Detect which cell encompasses the target text, then output its [x, y] center coordinate. 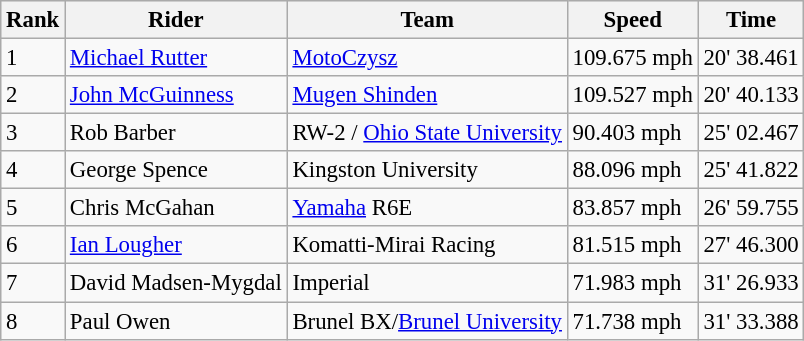
John McGuinness [176, 95]
Speed [632, 20]
6 [33, 245]
1 [33, 58]
2 [33, 95]
Rob Barber [176, 133]
Mugen Shinden [427, 95]
David Madsen-Mygdal [176, 283]
Rider [176, 20]
Kingston University [427, 170]
31' 26.933 [751, 283]
7 [33, 283]
90.403 mph [632, 133]
MotoCzysz [427, 58]
20' 38.461 [751, 58]
4 [33, 170]
Paul Owen [176, 321]
31' 33.388 [751, 321]
109.675 mph [632, 58]
Time [751, 20]
88.096 mph [632, 170]
Yamaha R6E [427, 208]
27' 46.300 [751, 245]
RW-2 / Ohio State University [427, 133]
Chris McGahan [176, 208]
Imperial [427, 283]
Ian Lougher [176, 245]
109.527 mph [632, 95]
George Spence [176, 170]
25' 02.467 [751, 133]
25' 41.822 [751, 170]
Komatti-Mirai Racing [427, 245]
Michael Rutter [176, 58]
20' 40.133 [751, 95]
Rank [33, 20]
26' 59.755 [751, 208]
71.983 mph [632, 283]
3 [33, 133]
8 [33, 321]
Brunel BX/Brunel University [427, 321]
81.515 mph [632, 245]
83.857 mph [632, 208]
Team [427, 20]
5 [33, 208]
71.738 mph [632, 321]
